Capture the cell that displays the provided text and extract its (X, Y) central coordinate. 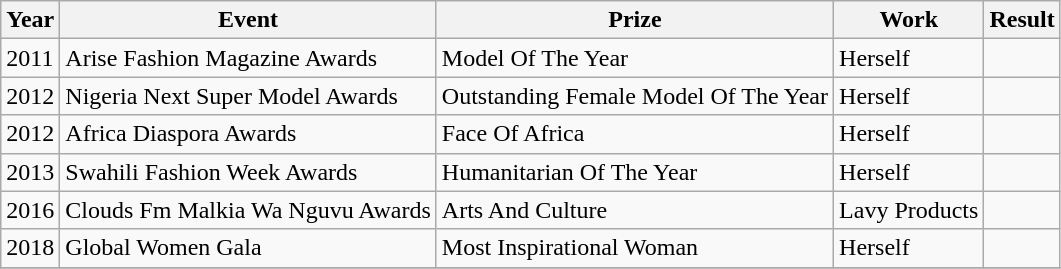
2013 (30, 172)
Model Of The Year (634, 58)
Event (248, 20)
Prize (634, 20)
Global Women Gala (248, 248)
Most Inspirational Woman (634, 248)
2011 (30, 58)
Outstanding Female Model Of The Year (634, 96)
Swahili Fashion Week Awards (248, 172)
Arise Fashion Magazine Awards (248, 58)
Africa Diaspora Awards (248, 134)
Work (909, 20)
Year (30, 20)
Lavy Products (909, 210)
Nigeria Next Super Model Awards (248, 96)
Humanitarian Of The Year (634, 172)
Result (1022, 20)
Arts And Culture (634, 210)
2018 (30, 248)
2016 (30, 210)
Clouds Fm Malkia Wa Nguvu Awards (248, 210)
Face Of Africa (634, 134)
